Find where the given text appears and provide that cell's center as (x, y) coordinate. 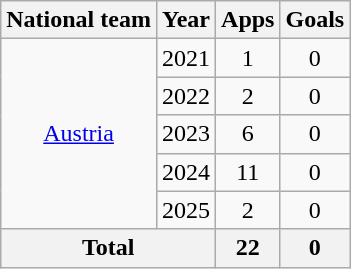
2022 (186, 96)
11 (248, 172)
2025 (186, 210)
6 (248, 134)
Apps (248, 20)
2021 (186, 58)
National team (79, 20)
1 (248, 58)
2023 (186, 134)
Year (186, 20)
Austria (79, 134)
22 (248, 248)
Total (108, 248)
2024 (186, 172)
Goals (315, 20)
